From the cell containing the given text, extract its center point as [X, Y] coordinate. 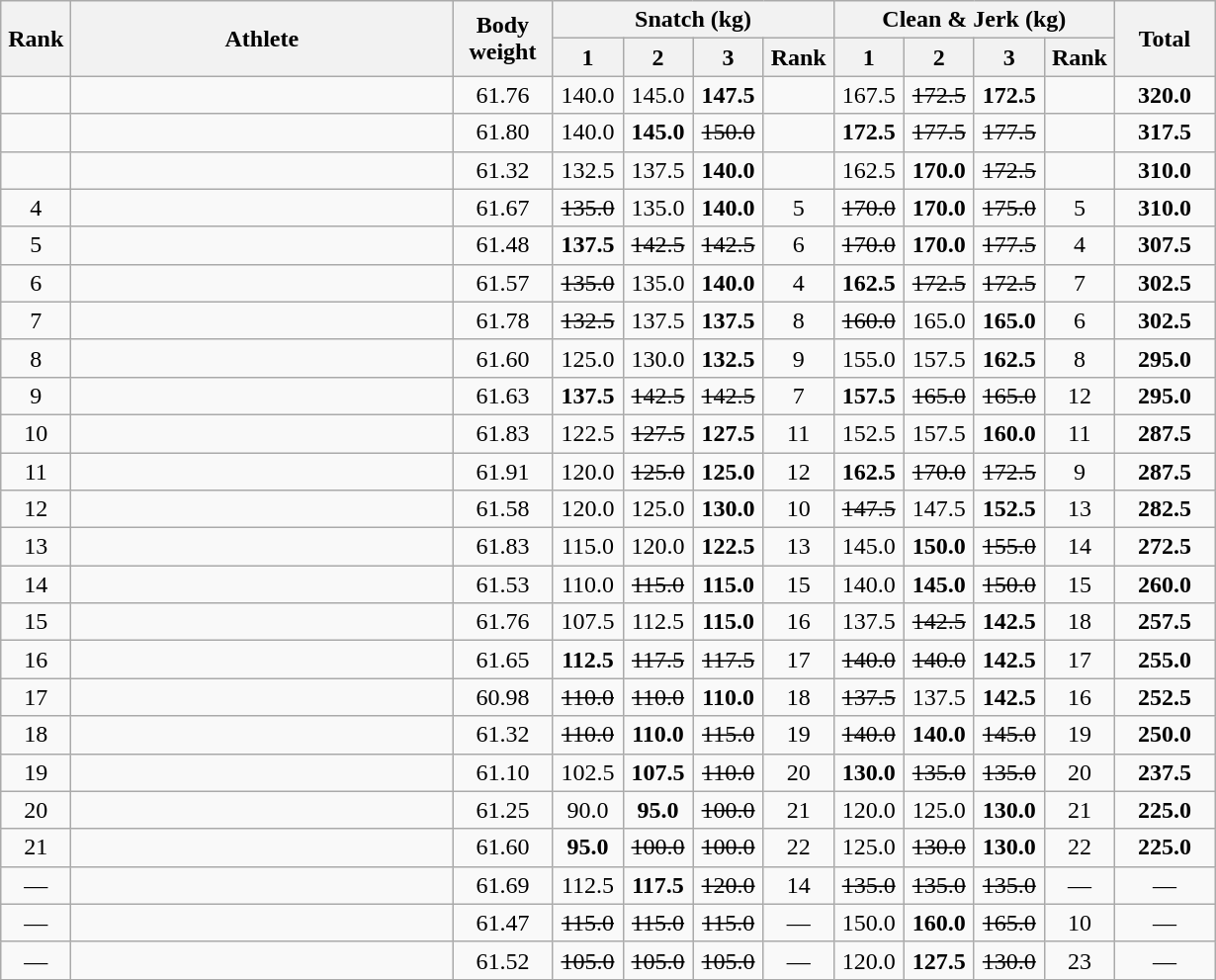
61.67 [502, 208]
60.98 [502, 697]
61.48 [502, 245]
252.5 [1165, 697]
Clean & Jerk (kg) [974, 20]
61.10 [502, 772]
61.65 [502, 660]
61.47 [502, 923]
257.5 [1165, 622]
61.69 [502, 885]
307.5 [1165, 245]
61.80 [502, 133]
61.91 [502, 472]
90.0 [587, 810]
167.5 [868, 95]
61.53 [502, 584]
272.5 [1165, 547]
61.58 [502, 509]
Total [1165, 39]
260.0 [1165, 584]
61.78 [502, 320]
61.52 [502, 960]
317.5 [1165, 133]
320.0 [1165, 95]
102.5 [587, 772]
61.63 [502, 396]
250.0 [1165, 735]
Body weight [502, 39]
61.25 [502, 810]
282.5 [1165, 509]
Snatch (kg) [693, 20]
175.0 [1008, 208]
237.5 [1165, 772]
23 [1080, 960]
255.0 [1165, 660]
61.57 [502, 283]
Athlete [262, 39]
